Capture the cell that displays the provided text and extract its (x, y) central coordinate. 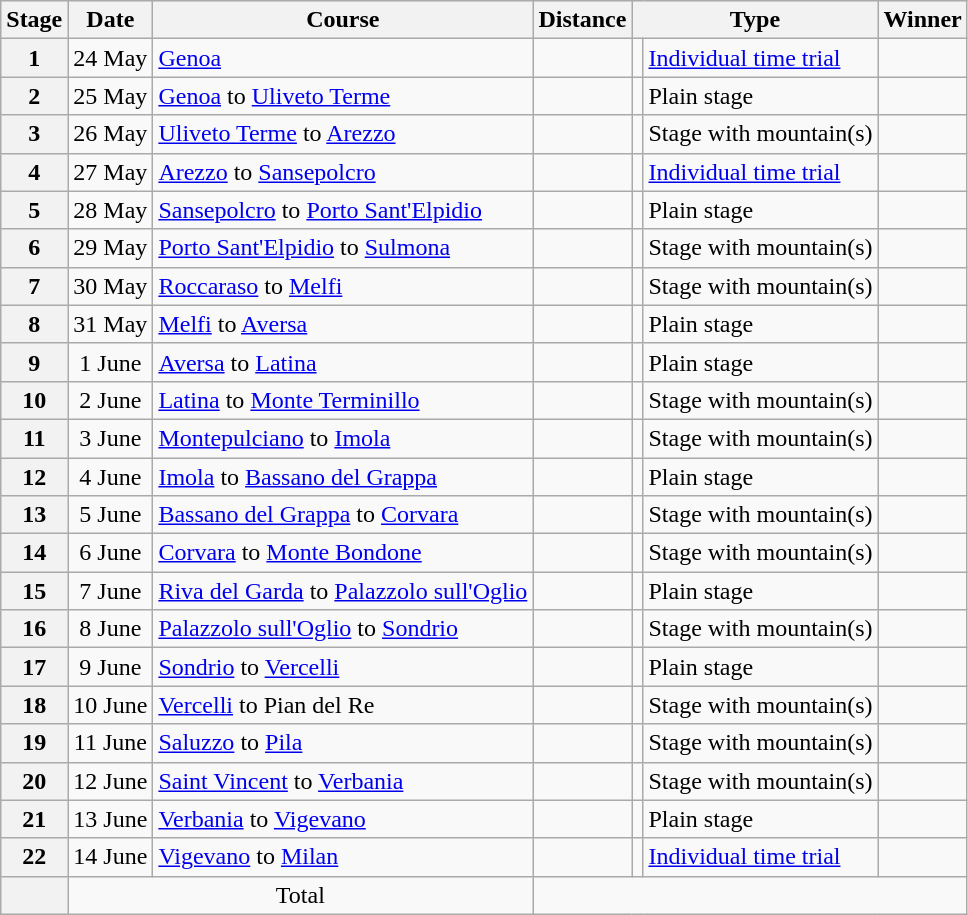
Corvara to Monte Bondone (343, 553)
2 June (110, 400)
14 (34, 553)
9 (34, 362)
30 May (110, 286)
28 May (110, 210)
27 May (110, 172)
Imola to Bassano del Grappa (343, 477)
5 (34, 210)
Total (300, 895)
5 June (110, 515)
16 (34, 629)
10 (34, 400)
Course (343, 20)
Sondrio to Vercelli (343, 667)
13 June (110, 819)
20 (34, 781)
Genoa to Uliveto Terme (343, 96)
Vercelli to Pian del Re (343, 705)
22 (34, 857)
Stage (34, 20)
12 (34, 477)
12 June (110, 781)
Genoa (343, 58)
3 (34, 134)
7 (34, 286)
10 June (110, 705)
3 June (110, 438)
15 (34, 591)
21 (34, 819)
Distance (582, 20)
Verbania to Vigevano (343, 819)
19 (34, 743)
Vigevano to Milan (343, 857)
Saint Vincent to Verbania (343, 781)
Porto Sant'Elpidio to Sulmona (343, 248)
Aversa to Latina (343, 362)
29 May (110, 248)
11 (34, 438)
Arezzo to Sansepolcro (343, 172)
8 June (110, 629)
Latina to Monte Terminillo (343, 400)
Sansepolcro to Porto Sant'Elpidio (343, 210)
2 (34, 96)
Bassano del Grappa to Corvara (343, 515)
Winner (922, 20)
4 June (110, 477)
6 (34, 248)
31 May (110, 324)
Montepulciano to Imola (343, 438)
Roccaraso to Melfi (343, 286)
1 (34, 58)
Uliveto Terme to Arezzo (343, 134)
1 June (110, 362)
13 (34, 515)
Melfi to Aversa (343, 324)
9 June (110, 667)
Riva del Garda to Palazzolo sull'Oglio (343, 591)
24 May (110, 58)
11 June (110, 743)
Type (755, 20)
17 (34, 667)
25 May (110, 96)
18 (34, 705)
Saluzzo to Pila (343, 743)
4 (34, 172)
26 May (110, 134)
8 (34, 324)
Date (110, 20)
14 June (110, 857)
6 June (110, 553)
Palazzolo sull'Oglio to Sondrio (343, 629)
7 June (110, 591)
